Detect which cell encompasses the target text, then output its [x, y] center coordinate. 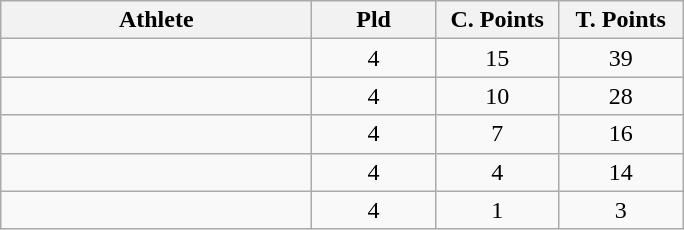
C. Points [497, 20]
28 [621, 96]
Athlete [156, 20]
15 [497, 58]
39 [621, 58]
3 [621, 210]
14 [621, 172]
1 [497, 210]
16 [621, 134]
10 [497, 96]
Pld [374, 20]
T. Points [621, 20]
7 [497, 134]
